Determine the [x, y] coordinate at the center of the cell enclosing the given text.  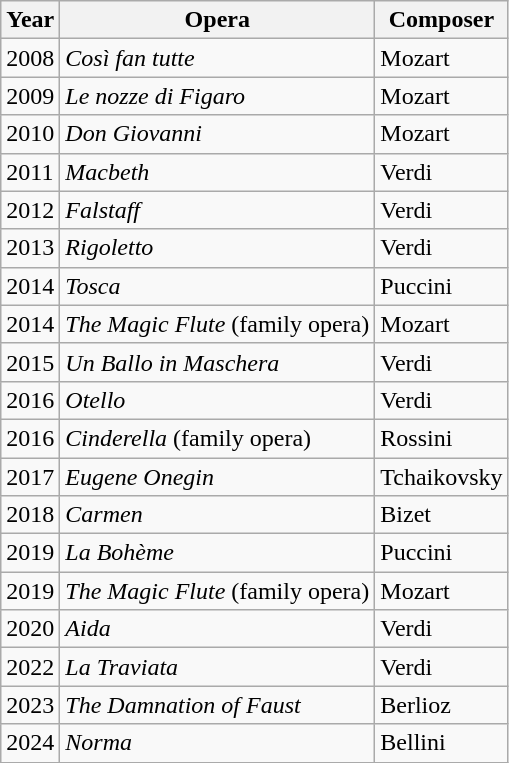
2008 [30, 58]
Macbeth [218, 172]
2023 [30, 705]
Così fan tutte [218, 58]
La Bohème [218, 553]
Norma [218, 743]
Carmen [218, 515]
2011 [30, 172]
Don Giovanni [218, 134]
2017 [30, 477]
Composer [442, 20]
Falstaff [218, 210]
2020 [30, 629]
Un Ballo in Maschera [218, 362]
2010 [30, 134]
2022 [30, 667]
2009 [30, 96]
Rigoletto [218, 248]
Tchaikovsky [442, 477]
Otello [218, 400]
2015 [30, 362]
2024 [30, 743]
2012 [30, 210]
La Traviata [218, 667]
Year [30, 20]
Bellini [442, 743]
Tosca [218, 286]
2018 [30, 515]
The Damnation of Faust [218, 705]
Le nozze di Figaro [218, 96]
Opera [218, 20]
Eugene Onegin [218, 477]
Berlioz [442, 705]
Aida [218, 629]
Rossini [442, 438]
Cinderella (family opera) [218, 438]
2013 [30, 248]
Bizet [442, 515]
